From the cell containing the given text, extract its center point as [x, y] coordinate. 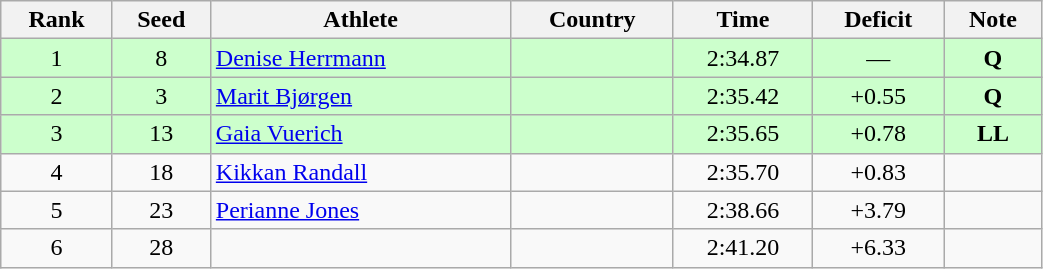
28 [161, 248]
5 [56, 210]
1 [56, 58]
2:38.66 [742, 210]
2:41.20 [742, 248]
Seed [161, 20]
6 [56, 248]
Athlete [360, 20]
23 [161, 210]
2:35.42 [742, 96]
2:35.70 [742, 172]
Country [592, 20]
13 [161, 134]
Rank [56, 20]
+6.33 [878, 248]
Deficit [878, 20]
+0.83 [878, 172]
8 [161, 58]
Note [993, 20]
Denise Herrmann [360, 58]
2:35.65 [742, 134]
+0.78 [878, 134]
+0.55 [878, 96]
— [878, 58]
+3.79 [878, 210]
18 [161, 172]
Perianne Jones [360, 210]
2:34.87 [742, 58]
Gaia Vuerich [360, 134]
Time [742, 20]
Kikkan Randall [360, 172]
Marit Bjørgen [360, 96]
LL [993, 134]
2 [56, 96]
4 [56, 172]
